Search for the cell housing the specified text and yield its [X, Y] center coordinate. 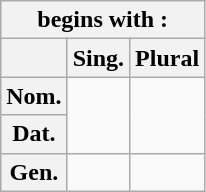
Dat. [34, 134]
Plural [168, 58]
Sing. [98, 58]
begins with : [103, 20]
Nom. [34, 96]
Gen. [34, 172]
